Return (x, y) of the center of cell containing provided text 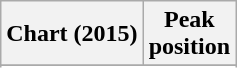
Chart (2015) (72, 34)
Peakposition (189, 34)
